Return (x, y) of the center of cell containing provided text 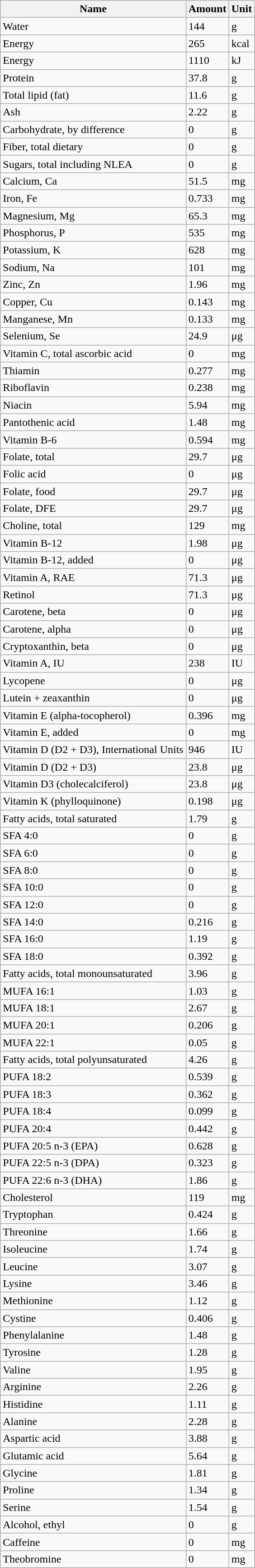
0.733 (207, 198)
Tyrosine (93, 1353)
Cholesterol (93, 1197)
0.277 (207, 371)
Vitamin B-12, added (93, 560)
SFA 6:0 (93, 853)
0.442 (207, 1129)
0.05 (207, 1042)
101 (207, 267)
Glutamic acid (93, 1456)
3.88 (207, 1439)
MUFA 18:1 (93, 1008)
0.406 (207, 1318)
Niacin (93, 405)
Fatty acids, total saturated (93, 819)
0.323 (207, 1163)
Vitamin C, total ascorbic acid (93, 353)
0.594 (207, 439)
MUFA 16:1 (93, 991)
Arginine (93, 1387)
PUFA 18:4 (93, 1111)
4.26 (207, 1060)
1.95 (207, 1370)
3.07 (207, 1266)
Histidine (93, 1404)
65.3 (207, 216)
0.628 (207, 1146)
1.03 (207, 991)
Retinol (93, 595)
Proline (93, 1490)
1.98 (207, 543)
Lysine (93, 1283)
Thiamin (93, 371)
946 (207, 749)
Alanine (93, 1421)
0.143 (207, 302)
Vitamin A, RAE (93, 577)
Sodium, Na (93, 267)
Sugars, total including NLEA (93, 164)
5.94 (207, 405)
0.396 (207, 715)
Iron, Fe (93, 198)
3.46 (207, 1283)
0.206 (207, 1025)
Carbohydrate, by difference (93, 129)
SFA 18:0 (93, 956)
144 (207, 26)
3.96 (207, 973)
PUFA 20:5 n-3 (EPA) (93, 1146)
Lutein + zeaxanthin (93, 698)
Water (93, 26)
Vitamin E (alpha-tocopherol) (93, 715)
Manganese, Mn (93, 319)
Threonine (93, 1232)
Vitamin B-6 (93, 439)
51.5 (207, 181)
PUFA 18:2 (93, 1077)
0.392 (207, 956)
Cryptoxanthin, beta (93, 646)
Alcohol, ethyl (93, 1525)
2.26 (207, 1387)
Caffeine (93, 1542)
Theobromine (93, 1559)
1.34 (207, 1490)
Vitamin D3 (cholecalciferol) (93, 784)
Carotene, alpha (93, 629)
Isoleucine (93, 1249)
Riboflavin (93, 388)
2.22 (207, 112)
119 (207, 1197)
Folate, DFE (93, 509)
Vitamin D (D2 + D3) (93, 767)
628 (207, 250)
5.64 (207, 1456)
Protein (93, 78)
1.11 (207, 1404)
Folic acid (93, 474)
SFA 16:0 (93, 939)
1.66 (207, 1232)
Aspartic acid (93, 1439)
265 (207, 43)
SFA 12:0 (93, 905)
Glycine (93, 1473)
SFA 4:0 (93, 836)
Lycopene (93, 681)
SFA 10:0 (93, 887)
Calcium, Ca (93, 181)
2.67 (207, 1008)
Vitamin D (D2 + D3), International Units (93, 749)
Selenium, Se (93, 336)
535 (207, 233)
PUFA 22:5 n-3 (DPA) (93, 1163)
2.28 (207, 1421)
Phosphorus, P (93, 233)
0.362 (207, 1094)
1.79 (207, 819)
1.86 (207, 1180)
PUFA 18:3 (93, 1094)
1.74 (207, 1249)
Vitamin B-12 (93, 543)
Folate, food (93, 491)
Pantothenic acid (93, 422)
Leucine (93, 1266)
0.539 (207, 1077)
Zinc, Zn (93, 285)
Fiber, total dietary (93, 147)
Vitamin A, IU (93, 663)
MUFA 22:1 (93, 1042)
24.9 (207, 336)
Serine (93, 1507)
Vitamin E, added (93, 732)
Unit (241, 9)
1.96 (207, 285)
0.424 (207, 1215)
Tryptophan (93, 1215)
0.216 (207, 922)
Name (93, 9)
Choline, total (93, 526)
Methionine (93, 1301)
1.54 (207, 1507)
1.12 (207, 1301)
Carotene, beta (93, 612)
Amount (207, 9)
Fatty acids, total monounsaturated (93, 973)
Total lipid (fat) (93, 95)
11.6 (207, 95)
1.81 (207, 1473)
37.8 (207, 78)
kcal (241, 43)
Phenylalanine (93, 1335)
1.19 (207, 939)
Cystine (93, 1318)
0.238 (207, 388)
0.099 (207, 1111)
Fatty acids, total polyunsaturated (93, 1060)
MUFA 20:1 (93, 1025)
1110 (207, 61)
238 (207, 663)
1.28 (207, 1353)
PUFA 22:6 n-3 (DHA) (93, 1180)
SFA 14:0 (93, 922)
Valine (93, 1370)
Folate, total (93, 457)
129 (207, 526)
SFA 8:0 (93, 870)
Copper, Cu (93, 302)
0.198 (207, 801)
Magnesium, Mg (93, 216)
Potassium, K (93, 250)
Ash (93, 112)
Vitamin K (phylloquinone) (93, 801)
PUFA 20:4 (93, 1129)
kJ (241, 61)
0.133 (207, 319)
